For the text-containing cell, return its midpoint in [x, y] coordinate format. 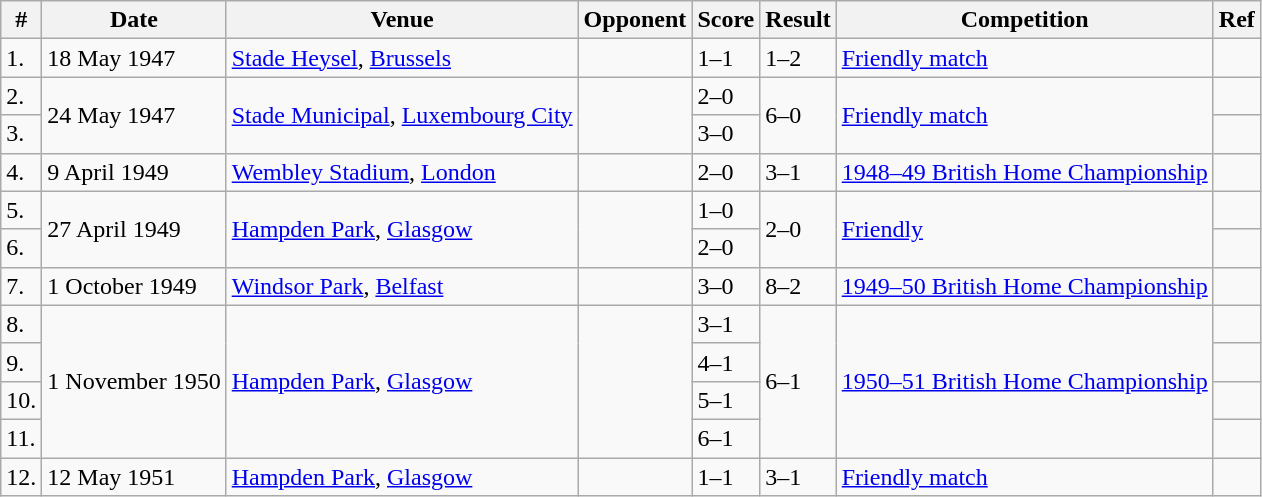
1. [22, 58]
18 May 1947 [134, 58]
9 April 1949 [134, 172]
Ref [1236, 20]
1–0 [726, 210]
8. [22, 324]
Score [726, 20]
Date [134, 20]
4. [22, 172]
Stade Municipal, Luxembourg City [402, 115]
1 November 1950 [134, 381]
Competition [1024, 20]
11. [22, 438]
12 May 1951 [134, 477]
1950–51 British Home Championship [1024, 381]
Opponent [635, 20]
Windsor Park, Belfast [402, 286]
5–1 [726, 400]
4–1 [726, 362]
9. [22, 362]
3. [22, 134]
Friendly [1024, 229]
# [22, 20]
10. [22, 400]
Result [798, 20]
6. [22, 248]
5. [22, 210]
1948–49 British Home Championship [1024, 172]
1 October 1949 [134, 286]
8–2 [798, 286]
6–0 [798, 115]
Venue [402, 20]
7. [22, 286]
1–2 [798, 58]
Stade Heysel, Brussels [402, 58]
Wembley Stadium, London [402, 172]
1949–50 British Home Championship [1024, 286]
27 April 1949 [134, 229]
12. [22, 477]
24 May 1947 [134, 115]
2. [22, 96]
